Provide the [x, y] coordinate of the cell's center where the given text is located.  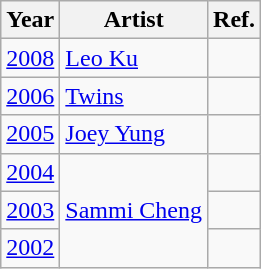
Sammi Cheng [134, 210]
Twins [134, 96]
2004 [30, 172]
2002 [30, 248]
Leo Ku [134, 58]
Ref. [234, 20]
Artist [134, 20]
Joey Yung [134, 134]
2008 [30, 58]
2003 [30, 210]
2005 [30, 134]
Year [30, 20]
2006 [30, 96]
